Pinpoint the cell where the given text exists, returning its [X, Y] midpoint coordinate. 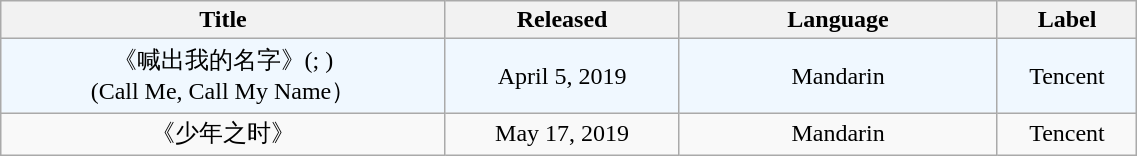
Label [1067, 20]
Title [223, 20]
《喊出我的名字》(; )(Call Me, Call My Name） [223, 76]
May 17, 2019 [562, 134]
Released [562, 20]
Language [838, 20]
《少年之时》 [223, 134]
April 5, 2019 [562, 76]
